Detect which cell encompasses the target text, then output its (x, y) center coordinate. 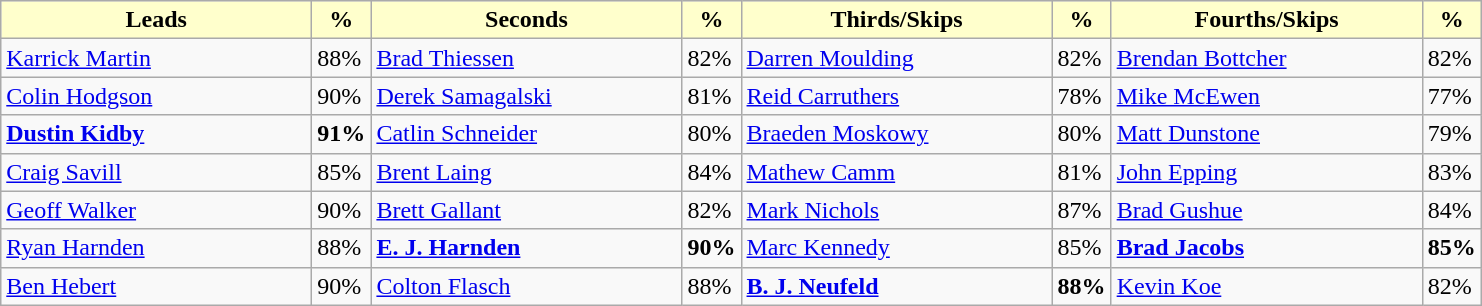
77% (1452, 96)
Braeden Moskowy (896, 134)
Colin Hodgson (156, 96)
Marc Kennedy (896, 248)
Reid Carruthers (896, 96)
Ryan Harnden (156, 248)
Geoff Walker (156, 210)
Brent Laing (526, 172)
E. J. Harnden (526, 248)
Fourths/Skips (1266, 20)
John Epping (1266, 172)
Brad Jacobs (1266, 248)
Craig Savill (156, 172)
Dustin Kidby (156, 134)
78% (1082, 96)
79% (1452, 134)
Matt Dunstone (1266, 134)
Brett Gallant (526, 210)
Seconds (526, 20)
Leads (156, 20)
Karrick Martin (156, 58)
Thirds/Skips (896, 20)
Brad Gushue (1266, 210)
Mike McEwen (1266, 96)
Colton Flasch (526, 286)
87% (1082, 210)
91% (342, 134)
Derek Samagalski (526, 96)
Darren Moulding (896, 58)
Ben Hebert (156, 286)
Mark Nichols (896, 210)
Brad Thiessen (526, 58)
B. J. Neufeld (896, 286)
Brendan Bottcher (1266, 58)
83% (1452, 172)
Kevin Koe (1266, 286)
Catlin Schneider (526, 134)
Mathew Camm (896, 172)
